Return (x, y) of the center of cell containing provided text 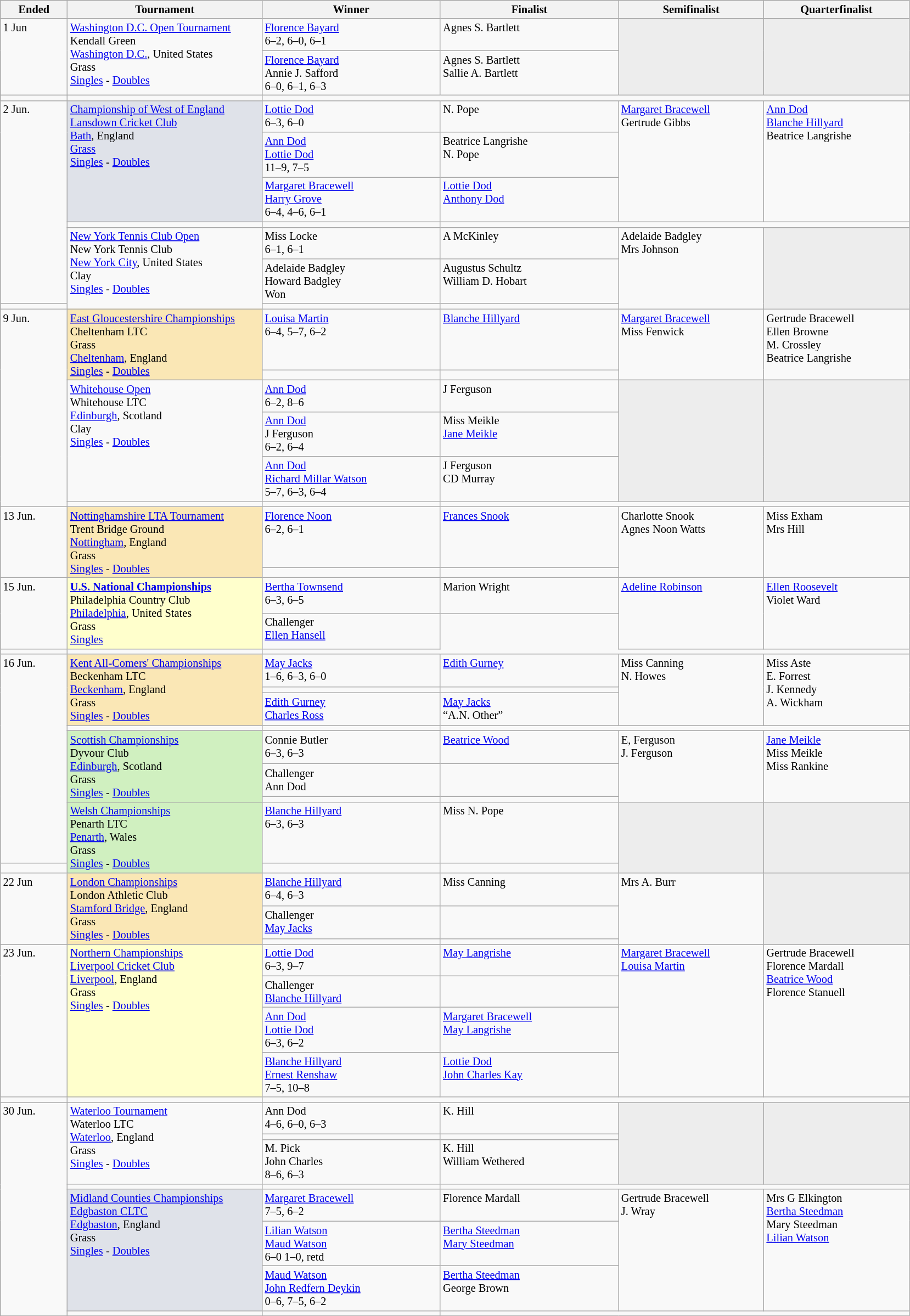
15 Jun. (34, 613)
Challenger May Jacks (351, 922)
New York Tennis Club OpenNew York Tennis ClubNew York City, United StatesClaySingles - Doubles (165, 268)
Ann Dod4–6, 6–0, 6–3 (351, 1118)
Louisa Martin6–4, 5–7, 6–2 (351, 339)
Beatrice Wood (529, 747)
Blanche Hillyard Ernest Renshaw7–5, 10–8 (351, 1075)
Florence Bayard6–2, 6–0, 6–1 (351, 35)
Adelaide Badgley Mrs Johnson (692, 268)
Midland Counties Championships Edgbaston CLTCEdgbaston, EnglandGrassSingles - Doubles (165, 1250)
Florence Bayard Annie J. Safford6–0, 6–1, 6–3 (351, 73)
Scottish Championships Dyvour Club Edinburgh, ScotlandGrass Singles - Doubles (165, 766)
16 Jun. (34, 758)
Lottie Dod John Charles Kay (529, 1075)
K. Hill (529, 1118)
Bertha Steedman George Brown (529, 1288)
Margaret Bracewell7–5, 6–2 (351, 1205)
Miss Locke6–1, 6–1 (351, 243)
Challenger Blanche Hillyard (351, 992)
Lottie Dod6–3, 6–0 (351, 116)
Waterloo TournamentWaterloo LTCWaterloo, EnglandGrass Singles - Doubles (165, 1143)
Ann Dod J Ferguson 6–2, 6–4 (351, 434)
23 Jun. (34, 1021)
Welsh Championships Penarth LTCPenarth, WalesGrass Singles - Doubles (165, 837)
Bertha Townsend6–3, 6–5 (351, 595)
Miss Aste E. Forrest J. Kennedy A. Wickham (836, 690)
Ann Dod Richard Millar Watson 5–7, 6–3, 6–4 (351, 479)
Mrs G Elkington Bertha Steedman Mary Steedman Lilian Watson (836, 1250)
Miss Canning N. Howes (692, 690)
Championship of West of EnglandLansdown Cricket ClubBath, EnglandGrassSingles - Doubles (165, 161)
J Ferguson CD Murray (529, 479)
2 Jun. (34, 202)
Connie Butler6–3, 6–3 (351, 747)
Frances Snook (529, 537)
1 Jun (34, 57)
Margaret Bracewell Gertrude Gibbs (692, 161)
Lilian Watson Maud Watson6–0 1–0, retd (351, 1244)
Jane Meikle Miss Meikle Miss Rankine (836, 766)
Blanche Hillyard6–3, 6–3 (351, 832)
Florence Mardall (529, 1205)
Miss Exham Mrs Hill (836, 542)
E, Ferguson J. Ferguson (692, 766)
Margaret Bracewell Louisa Martin (692, 1021)
Agnes S. Bartlett (529, 35)
Ann Dod Lottie Dod11–9, 7–5 (351, 155)
Ann Dod Lottie Dod6–3, 6–2 (351, 1030)
Agnes S. Bartlett Sallie A. Bartlett (529, 73)
J Ferguson (529, 396)
East Gloucestershire Championships Cheltenham LTCGrass Cheltenham, EnglandSingles - Doubles (165, 345)
Winner (351, 9)
Blanche Hillyard (529, 339)
Ann Dod Blanche Hillyard Beatrice Langrishe (836, 161)
Gertrude Bracewell J. Wray (692, 1250)
Bertha Steedman Mary Steedman (529, 1244)
Nottinghamshire LTA Tournament Trent Bridge GroundNottingham, EnglandGrass Singles - Doubles (165, 542)
Edith Gurney (529, 671)
Kent All-Comers' ChampionshipsBeckenham LTC Beckenham, EnglandGrassSingles - Doubles (165, 690)
Miss N. Pope (529, 832)
Whitehouse Open Whitehouse LTCEdinburgh, ScotlandClaySingles - Doubles (165, 440)
May Langrishe (529, 960)
N. Pope (529, 116)
Challenger Ellen Hansell (351, 631)
Florence Noon6–2, 6–1 (351, 537)
Blanche Hillyard6–4, 6–3 (351, 889)
Margaret Bracewell Miss Fenwick (692, 345)
22 Jun (34, 908)
Challenger Ann Dod (351, 780)
U.S. National ChampionshipsPhiladelphia Country ClubPhiladelphia, United StatesGrassSingles (165, 613)
Ellen Roosevelt Violet Ward (836, 613)
Ann Dod6–2, 8–6 (351, 396)
Marion Wright (529, 595)
Charlotte Snook Agnes Noon Watts (692, 542)
May Jacks1–6, 6–3, 6–0 (351, 671)
London Championships London Athletic ClubStamford Bridge, EnglandGrass Singles - Doubles (165, 908)
Beatrice Langrishe N. Pope (529, 155)
Mrs A. Burr (692, 908)
Miss Canning (529, 889)
13 Jun. (34, 542)
Lottie Dod Anthony Dod (529, 199)
Margaret Bracewell Harry Grove6–4, 4–6, 6–1 (351, 199)
Tournament (165, 9)
Adeline Robinson (692, 613)
M. Pick John Charles8–6, 6–3 (351, 1162)
Semifinalist (692, 9)
Miss Meikle Jane Meikle (529, 434)
Adelaide Badgley Howard BadgleyWon (351, 281)
9 Jun. (34, 408)
Finalist (529, 9)
30 Jun. (34, 1208)
Gertrude Bracewell Ellen Browne M. Crossley Beatrice Langrishe (836, 345)
Northern ChampionshipsLiverpool Cricket ClubLiverpool, EnglandGrassSingles - Doubles (165, 1021)
Edith Gurney Charles Ross (351, 709)
May Jacks “A.N. Other” (529, 709)
Lottie Dod6–3, 9–7 (351, 960)
K. Hill William Wethered (529, 1162)
Washington D.C. Open Tournament Kendall GreenWashington D.C., United StatesGrass Singles - Doubles (165, 57)
Maud Watson John Redfern Deykin0–6, 7–5, 6–2 (351, 1288)
Augustus Schultz William D. Hobart (529, 281)
Gertrude Bracewell Florence Mardall Beatrice Wood Florence Stanuell (836, 1021)
Ended (34, 9)
Margaret Bracewell May Langrishe (529, 1030)
A McKinley (529, 243)
Quarterfinalist (836, 9)
